Pinpoint the cell where the given text exists, returning its [X, Y] midpoint coordinate. 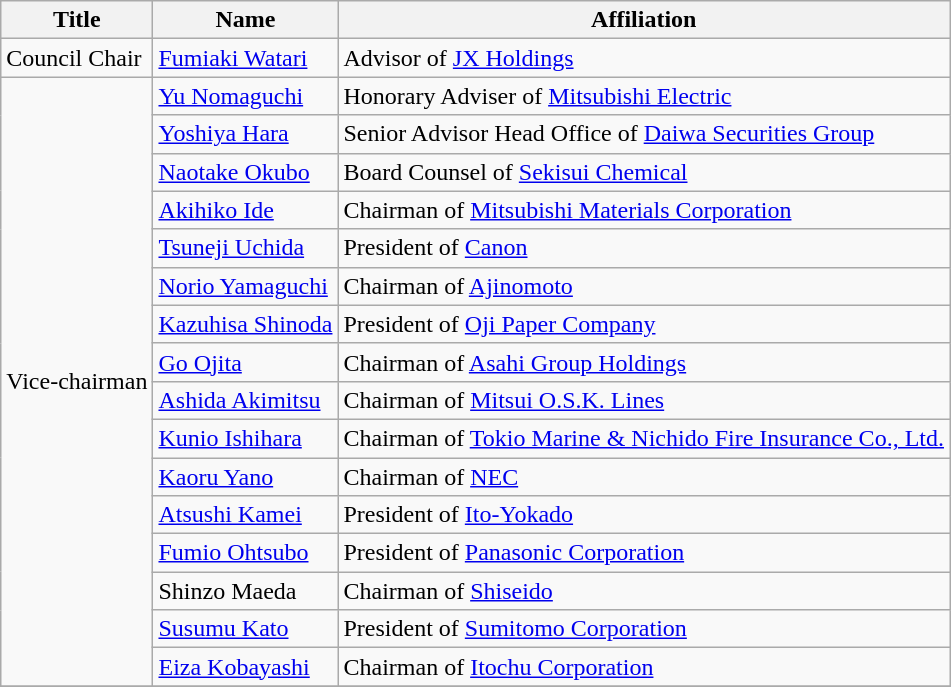
Board Counsel of Sekisui Chemical [644, 172]
President of Canon [644, 248]
Yoshiya Hara [246, 134]
Advisor of JX Holdings [644, 58]
Title [77, 20]
Ashida Akimitsu [246, 400]
Chairman of Tokio Marine & Nichido Fire Insurance Co., Ltd. [644, 438]
President of Oji Paper Company [644, 324]
Fumiaki Watari [246, 58]
Yu Nomaguchi [246, 96]
Akihiko Ide [246, 210]
Honorary Adviser of Mitsubishi Electric [644, 96]
Vice-chairman [77, 382]
Kaoru Yano [246, 477]
Shinzo Maeda [246, 591]
President of Sumitomo Corporation [644, 629]
Chairman of NEC [644, 477]
Fumio Ohtsubo [246, 553]
President of Ito-Yokado [644, 515]
Council Chair [77, 58]
Name [246, 20]
Naotake Okubo [246, 172]
Chairman of Ajinomoto [644, 286]
Kunio Ishihara [246, 438]
Chairman of Mitsui O.S.K. Lines [644, 400]
Kazuhisa Shinoda [246, 324]
Tsuneji Uchida [246, 248]
Chairman of Shiseido [644, 591]
Senior Advisor Head Office of Daiwa Securities Group [644, 134]
Chairman of Mitsubishi Materials Corporation [644, 210]
Eiza Kobayashi [246, 667]
Atsushi Kamei [246, 515]
Go Ojita [246, 362]
Affiliation [644, 20]
President of Panasonic Corporation [644, 553]
Norio Yamaguchi [246, 286]
Chairman of Asahi Group Holdings [644, 362]
Susumu Kato [246, 629]
Chairman of Itochu Corporation [644, 667]
